Determine the (X, Y) coordinate at the center of the cell enclosing the given text.  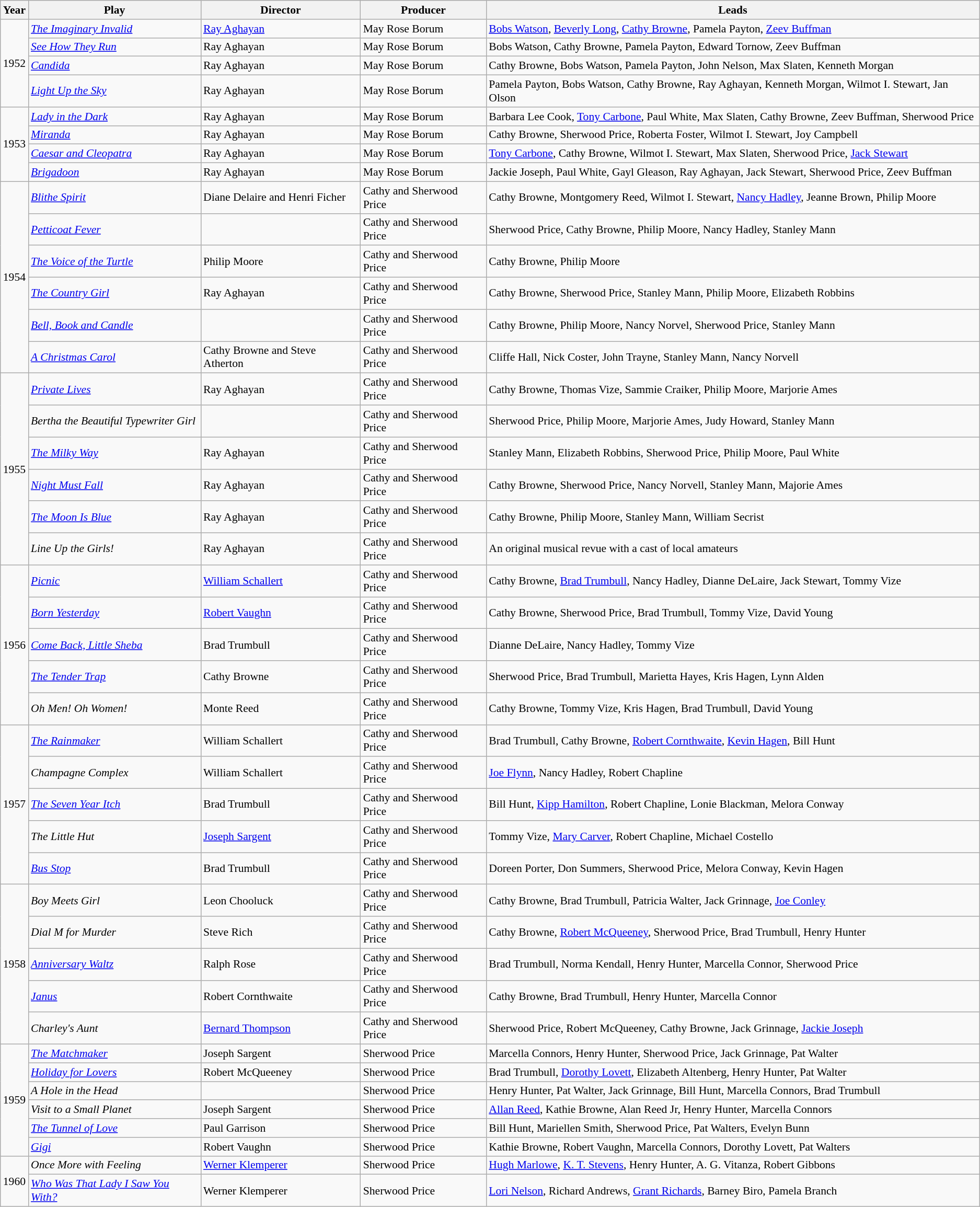
Holiday for Lovers (114, 1072)
An original musical revue with a cast of local amateurs (733, 549)
Boy Meets Girl (114, 900)
The Imaginary Invalid (114, 29)
Barbara Lee Cook, Tony Carbone, Paul White, Max Slaten, Cathy Browne, Zeev Buffman, Sherwood Price (733, 117)
Producer (423, 10)
Cathy Browne, Brad Trumbull, Henry Hunter, Marcella Connor (733, 996)
1960 (15, 1181)
The Milky Way (114, 453)
Cathy Browne, Sherwood Price, Stanley Mann, Philip Moore, Elizabeth Robbins (733, 294)
Ralph Rose (281, 964)
Brigadoon (114, 173)
Anniversary Waltz (114, 964)
Night Must Fall (114, 485)
Sherwood Price, Brad Trumbull, Marietta Hayes, Kris Hagen, Lynn Alden (733, 676)
Cathy Browne, Thomas Vize, Sammie Craiker, Philip Moore, Marjorie Ames (733, 389)
1953 (15, 144)
Henry Hunter, Pat Walter, Jack Grinnage, Bill Hunt, Marcella Connors, Brad Trumbull (733, 1091)
Jackie Joseph, Paul White, Gayl Gleason, Ray Aghayan, Jack Stewart, Sherwood Price, Zeev Buffman (733, 173)
Bus Stop (114, 869)
Brad Trumbull, Norma Kendall, Henry Hunter, Marcella Connor, Sherwood Price (733, 964)
The Rainmaker (114, 740)
Sherwood Price, Cathy Browne, Philip Moore, Nancy Hadley, Stanley Mann (733, 229)
Cathy Browne, Sherwood Price, Nancy Norvell, Stanley Mann, Majorie Ames (733, 485)
Allan Reed, Kathie Browne, Alan Reed Jr, Henry Hunter, Marcella Connors (733, 1110)
Gigi (114, 1147)
Cathy Browne, Sherwood Price, Roberta Foster, Wilmot I. Stewart, Joy Campbell (733, 135)
Steve Rich (281, 933)
The Little Hut (114, 836)
Bertha the Beautiful Typewriter Girl (114, 421)
The Seven Year Itch (114, 805)
The Tunnel of Love (114, 1128)
Cathy Browne, Sherwood Price, Brad Trumbull, Tommy Vize, David Young (733, 613)
Bobs Watson, Beverly Long, Cathy Browne, Pamela Payton, Zeev Buffman (733, 29)
Born Yesterday (114, 613)
Lori Nelson, Richard Andrews, Grant Richards, Barney Biro, Pamela Branch (733, 1191)
The Tender Trap (114, 676)
Caesar and Cleopatra (114, 154)
Visit to a Small Planet (114, 1110)
Cliffe Hall, Nick Coster, John Trayne, Stanley Mann, Nancy Norvell (733, 358)
1956 (15, 645)
Cathy Browne, Robert McQueeney, Sherwood Price, Brad Trumbull, Henry Hunter (733, 933)
Tommy Vize, Mary Carver, Robert Chapline, Michael Costello (733, 836)
Oh Men! Oh Women! (114, 709)
1959 (15, 1100)
Brad Trumbull, Cathy Browne, Robert Cornthwaite, Kevin Hagen, Bill Hunt (733, 740)
Director (281, 10)
Sherwood Price, Philip Moore, Marjorie Ames, Judy Howard, Stanley Mann (733, 421)
Cathy Browne, Bobs Watson, Pamela Payton, John Nelson, Max Slaten, Kenneth Morgan (733, 66)
Picnic (114, 581)
Charley's Aunt (114, 1029)
Cathy Browne, Tommy Vize, Kris Hagen, Brad Trumbull, David Young (733, 709)
Doreen Porter, Don Summers, Sherwood Price, Melora Conway, Kevin Hagen (733, 869)
Pamela Payton, Bobs Watson, Cathy Browne, Ray Aghayan, Kenneth Morgan, Wilmot I. Stewart, Jan Olson (733, 91)
Who Was That Lady I Saw You With? (114, 1191)
1958 (15, 964)
Joe Flynn, Nancy Hadley, Robert Chapline (733, 773)
Hugh Marlowe, K. T. Stevens, Henry Hunter, A. G. Vitanza, Robert Gibbons (733, 1165)
Lady in the Dark (114, 117)
Dial M for Murder (114, 933)
Philip Moore (281, 261)
Cathy Browne, Philip Moore, Nancy Norvel, Sherwood Price, Stanley Mann (733, 325)
Marcella Connors, Henry Hunter, Sherwood Price, Jack Grinnage, Pat Walter (733, 1054)
Bill Hunt, Kipp Hamilton, Robert Chapline, Lonie Blackman, Melora Conway (733, 805)
Robert Cornthwaite (281, 996)
Leads (733, 10)
Bell, Book and Candle (114, 325)
Robert McQueeney (281, 1072)
Cathy Browne (281, 676)
Leon Chooluck (281, 900)
Tony Carbone, Cathy Browne, Wilmot I. Stewart, Max Slaten, Sherwood Price, Jack Stewart (733, 154)
Miranda (114, 135)
Champagne Complex (114, 773)
Sherwood Price, Robert McQueeney, Cathy Browne, Jack Grinnage, Jackie Joseph (733, 1029)
The Matchmaker (114, 1054)
Cathy Browne, Brad Trumbull, Nancy Hadley, Dianne DeLaire, Jack Stewart, Tommy Vize (733, 581)
See How They Run (114, 47)
Play (114, 10)
Year (15, 10)
Kathie Browne, Robert Vaughn, Marcella Connors, Dorothy Lovett, Pat Walters (733, 1147)
1955 (15, 469)
1952 (15, 63)
Line Up the Girls! (114, 549)
Bobs Watson, Cathy Browne, Pamela Payton, Edward Tornow, Zeev Buffman (733, 47)
Cathy Browne and Steve Atherton (281, 358)
Stanley Mann, Elizabeth Robbins, Sherwood Price, Philip Moore, Paul White (733, 453)
Cathy Browne, Brad Trumbull, Patricia Walter, Jack Grinnage, Joe Conley (733, 900)
Come Back, Little Sheba (114, 645)
The Voice of the Turtle (114, 261)
Janus (114, 996)
1957 (15, 804)
Light Up the Sky (114, 91)
Bill Hunt, Mariellen Smith, Sherwood Price, Pat Walters, Evelyn Bunn (733, 1128)
Bernard Thompson (281, 1029)
Private Lives (114, 389)
Paul Garrison (281, 1128)
Dianne DeLaire, Nancy Hadley, Tommy Vize (733, 645)
Once More with Feeling (114, 1165)
Blithe Spirit (114, 198)
The Moon Is Blue (114, 518)
Diane Delaire and Henri Ficher (281, 198)
Monte Reed (281, 709)
Candida (114, 66)
Cathy Browne, Philip Moore (733, 261)
A Christmas Carol (114, 358)
A Hole in the Head (114, 1091)
Cathy Browne, Philip Moore, Stanley Mann, William Secrist (733, 518)
Petticoat Fever (114, 229)
Cathy Browne, Montgomery Reed, Wilmot I. Stewart, Nancy Hadley, Jeanne Brown, Philip Moore (733, 198)
Brad Trumbull, Dorothy Lovett, Elizabeth Altenberg, Henry Hunter, Pat Walter (733, 1072)
1954 (15, 277)
The Country Girl (114, 294)
